Detect which cell encompasses the target text, then output its (x, y) center coordinate. 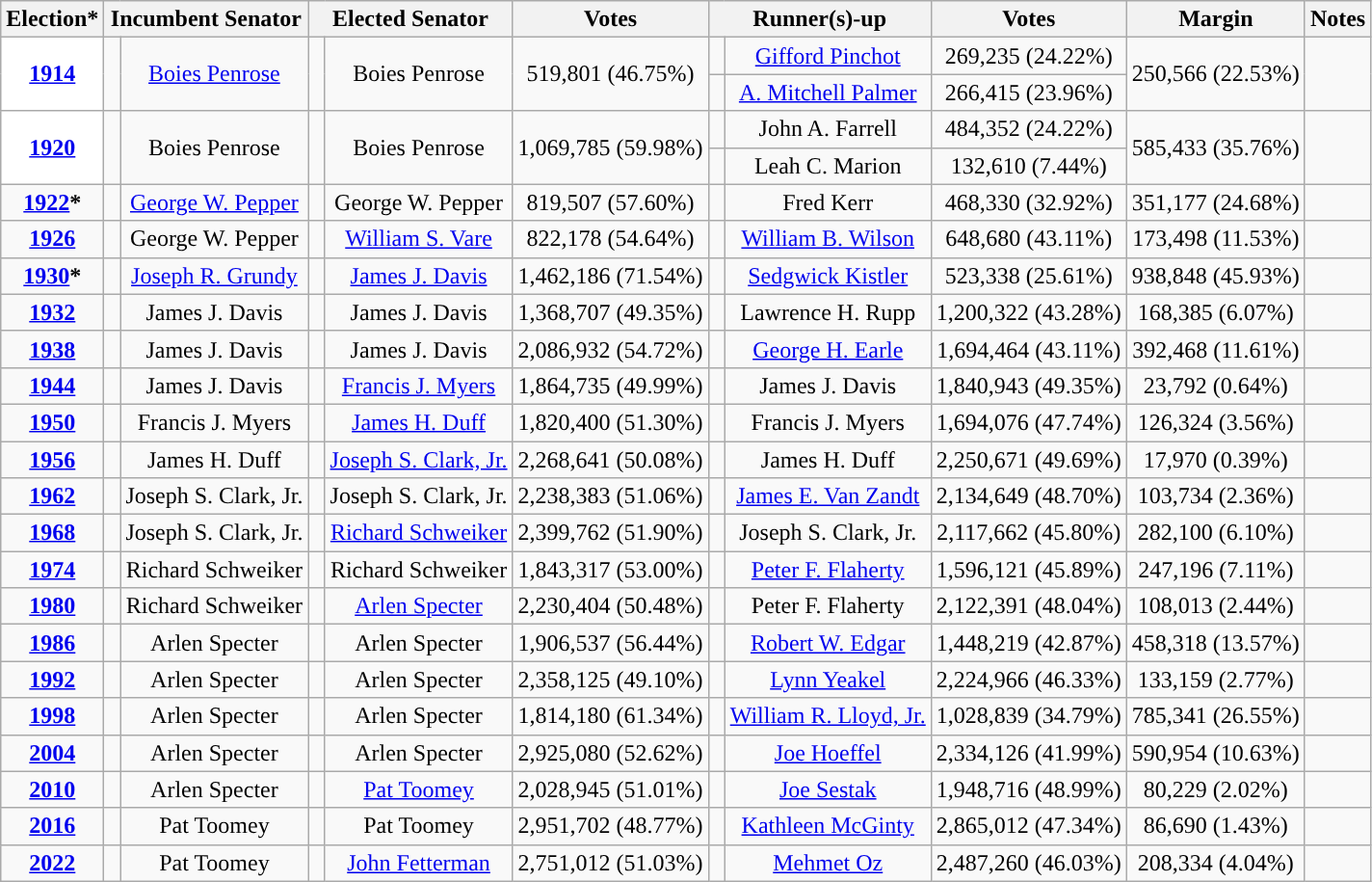
1,820,400 (51.30%) (611, 422)
2,925,080 (52.62%) (611, 753)
2,230,404 (50.48%) (611, 606)
1,596,121 (45.89%) (1029, 570)
1,814,180 (61.34%) (611, 716)
648,680 (43.11%) (1029, 239)
Joe Hoeffel (828, 753)
1932 (52, 312)
Margin (1216, 19)
351,177 (24.68%) (1216, 202)
James E. Van Zandt (828, 496)
133,159 (2.77%) (1216, 680)
Kathleen McGinty (828, 826)
1,864,735 (49.99%) (611, 386)
23,792 (0.64%) (1216, 386)
2,951,702 (48.77%) (611, 826)
Election* (52, 19)
1962 (52, 496)
86,690 (1.43%) (1216, 826)
1,948,716 (48.99%) (1029, 789)
2,358,125 (49.10%) (611, 680)
1920 (52, 147)
Robert W. Edgar (828, 643)
1,843,317 (53.00%) (611, 570)
2,399,762 (51.90%) (611, 533)
103,734 (2.36%) (1216, 496)
250,566 (22.53%) (1216, 74)
458,318 (13.57%) (1216, 643)
A. Mitchell Palmer (828, 93)
822,178 (54.64%) (611, 239)
Leah C. Marion (828, 166)
80,229 (2.02%) (1216, 789)
1,462,186 (71.54%) (611, 276)
1986 (52, 643)
Runner(s)-up (819, 19)
2,134,649 (48.70%) (1029, 496)
1,069,785 (59.98%) (611, 147)
2,238,383 (51.06%) (611, 496)
247,196 (7.11%) (1216, 570)
2,117,662 (45.80%) (1029, 533)
126,324 (3.56%) (1216, 422)
1,906,537 (56.44%) (611, 643)
108,013 (2.44%) (1216, 606)
2,086,932 (54.72%) (611, 349)
590,954 (10.63%) (1216, 753)
468,330 (32.92%) (1029, 202)
Joe Sestak (828, 789)
2,865,012 (47.34%) (1029, 826)
1944 (52, 386)
1914 (52, 74)
2010 (52, 789)
Incumbent Senator (206, 19)
1,200,322 (43.28%) (1029, 312)
1938 (52, 349)
2,268,641 (50.08%) (611, 460)
2,751,012 (51.03%) (611, 863)
2,250,671 (49.69%) (1029, 460)
George H. Earle (828, 349)
2,122,391 (48.04%) (1029, 606)
1930* (52, 276)
Fred Kerr (828, 202)
1,028,839 (34.79%) (1029, 716)
168,385 (6.07%) (1216, 312)
Notes (1337, 19)
2,487,260 (46.03%) (1029, 863)
2,224,966 (46.33%) (1029, 680)
269,235 (24.22%) (1029, 56)
484,352 (24.22%) (1029, 129)
William B. Wilson (828, 239)
523,338 (25.61%) (1029, 276)
1992 (52, 680)
John A. Farrell (828, 129)
819,507 (57.60%) (611, 202)
1950 (52, 422)
173,498 (11.53%) (1216, 239)
Mehmet Oz (828, 863)
2,334,126 (41.99%) (1029, 753)
282,100 (6.10%) (1216, 533)
132,610 (7.44%) (1029, 166)
1980 (52, 606)
585,433 (35.76%) (1216, 147)
1,448,219 (42.87%) (1029, 643)
1922* (52, 202)
2,028,945 (51.01%) (611, 789)
2004 (52, 753)
1956 (52, 460)
1998 (52, 716)
Joseph R. Grundy (214, 276)
519,801 (46.75%) (611, 74)
Lawrence H. Rupp (828, 312)
Sedgwick Kistler (828, 276)
2022 (52, 863)
2016 (52, 826)
1926 (52, 239)
208,334 (4.04%) (1216, 863)
1,694,464 (43.11%) (1029, 349)
William S. Vare (418, 239)
392,468 (11.61%) (1216, 349)
1,694,076 (47.74%) (1029, 422)
17,970 (0.39%) (1216, 460)
William R. Lloyd, Jr. (828, 716)
1,368,707 (49.35%) (611, 312)
Lynn Yeakel (828, 680)
785,341 (26.55%) (1216, 716)
266,415 (23.96%) (1029, 93)
938,848 (45.93%) (1216, 276)
1968 (52, 533)
1974 (52, 570)
Gifford Pinchot (828, 56)
Elected Senator (410, 19)
John Fetterman (418, 863)
1,840,943 (49.35%) (1029, 386)
